Pinpoint the cell where the given text exists, returning its [X, Y] midpoint coordinate. 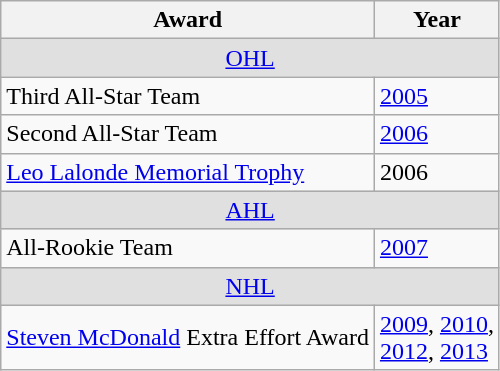
2009, 2010,2012, 2013 [436, 338]
NHL [250, 286]
All-Rookie Team [188, 248]
2005 [436, 96]
2007 [436, 248]
Steven McDonald Extra Effort Award [188, 338]
AHL [250, 210]
Leo Lalonde Memorial Trophy [188, 172]
Year [436, 20]
Award [188, 20]
Second All-Star Team [188, 134]
Third All-Star Team [188, 96]
OHL [250, 58]
